Extract the [X, Y] coordinate from the center of the cell holding the provided text.  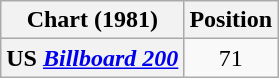
71 [231, 58]
Chart (1981) [92, 20]
US Billboard 200 [92, 58]
Position [231, 20]
